Capture the cell that displays the provided text and extract its (X, Y) central coordinate. 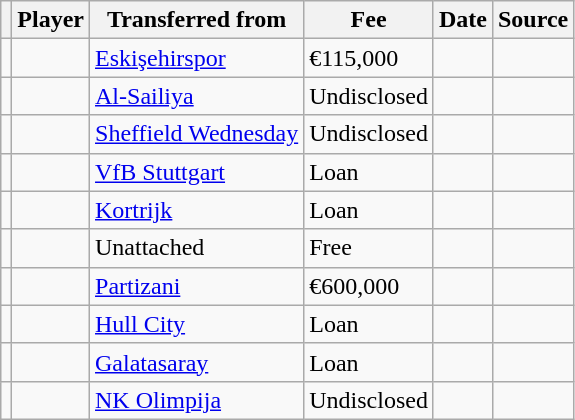
Sheffield Wednesday (197, 134)
Source (532, 20)
Galatasaray (197, 362)
Hull City (197, 324)
€115,000 (369, 58)
Free (369, 248)
Eskişehirspor (197, 58)
Transferred from (197, 20)
Fee (369, 20)
VfB Stuttgart (197, 172)
NK Olimpija (197, 400)
Al-Sailiya (197, 96)
€600,000 (369, 286)
Kortrijk (197, 210)
Partizani (197, 286)
Date (462, 20)
Player (51, 20)
Unattached (197, 248)
